Extract the (x, y) coordinate from the center of the cell holding the provided text.  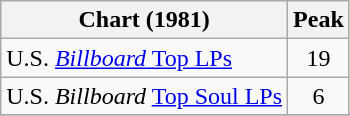
U.S. Billboard Top LPs (144, 58)
Chart (1981) (144, 20)
Peak (319, 20)
U.S. Billboard Top Soul LPs (144, 96)
19 (319, 58)
6 (319, 96)
